Return the (x, y) coordinate for the center point of the cell that contains the specified text.  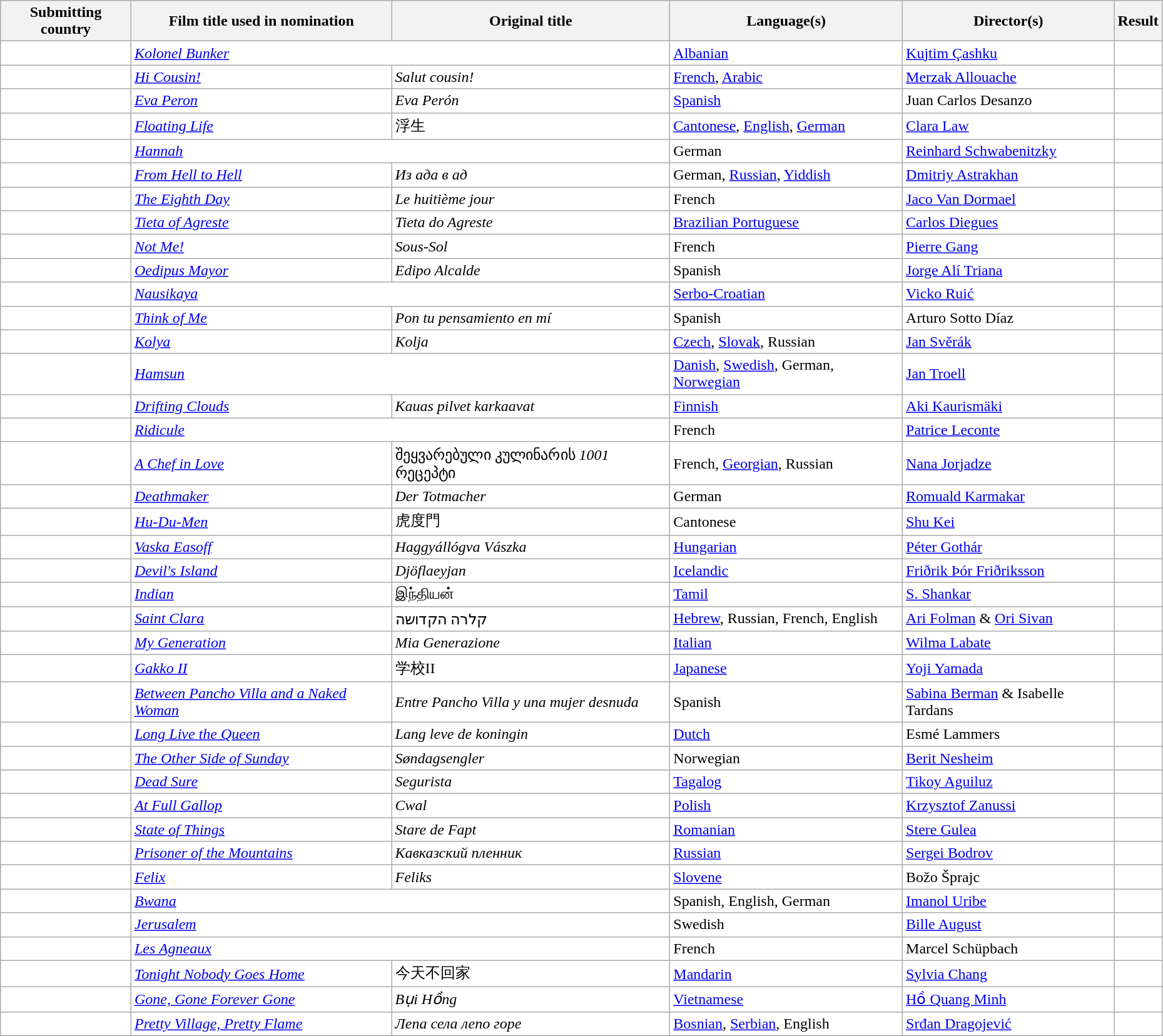
Friðrik Þór Friðriksson (1008, 571)
Deathmaker (262, 496)
French, Arabic (786, 77)
Original title (531, 21)
Russian (786, 853)
Dutch (786, 734)
The Other Side of Sunday (262, 758)
Feliks (531, 877)
Cantonese, English, German (786, 126)
Bụi Hồng (531, 1000)
Hu-Du-Men (262, 522)
Brazilian Portuguese (786, 223)
Les Agneaux (400, 948)
Hamsun (400, 374)
French, Georgian, Russian (786, 463)
Péter Gothár (1008, 547)
Krzysztof Zanussi (1008, 806)
My Generation (262, 643)
Из ада в ад (531, 175)
Juan Carlos Desanzo (1008, 101)
Saint Clara (262, 619)
Spanish, English, German (786, 901)
Kolonel Bunker (400, 53)
Hungarian (786, 547)
Indian (262, 594)
Merzak Allouache (1008, 77)
Hi Cousin! (262, 77)
Between Pancho Villa and a Naked Woman (262, 702)
Vicko Ruić (1008, 294)
Mandarin (786, 973)
Jan Svěrák (1008, 342)
Floating Life (262, 126)
Carlos Diegues (1008, 223)
Kauas pilvet karkaavat (531, 406)
Kujtim Çashku (1008, 53)
From Hell to Hell (262, 175)
Božo Šprajc (1008, 877)
Romanian (786, 830)
Kolja (531, 342)
Berit Nesheim (1008, 758)
Tieta do Agreste (531, 223)
浮生 (531, 126)
Arturo Sotto Díaz (1008, 318)
Jaco Van Dormael (1008, 199)
Sous-Sol (531, 246)
Swedish (786, 925)
Haggyállógva Vászka (531, 547)
Submitting country (66, 21)
Edipo Alcalde (531, 270)
Long Live the Queen (262, 734)
Patrice Leconte (1008, 430)
Ari Folman & Ori Sivan (1008, 619)
Kolya (262, 342)
Japanese (786, 668)
Finnish (786, 406)
Slovene (786, 877)
Tagalog (786, 782)
Serbo-Croatian (786, 294)
קלרה הקדושה (531, 619)
Not Me! (262, 246)
Bwana (400, 901)
Esmé Lammers (1008, 734)
Entre Pancho Villa y una mujer desnuda (531, 702)
Think of Me (262, 318)
Dmitriy Astrakhan (1008, 175)
Gakko II (262, 668)
Mia Generazione (531, 643)
Cantonese (786, 522)
Hồ Quang Minh (1008, 1000)
Wilma Labate (1008, 643)
Sergei Bodrov (1008, 853)
Eva Perón (531, 101)
Søndagsengler (531, 758)
Polish (786, 806)
Tamil (786, 594)
Felix (262, 877)
今天不回家 (531, 973)
Italian (786, 643)
இந்தியன் (531, 594)
Djöflaeyjan (531, 571)
Le huitième jour (531, 199)
Marcel Schüpbach (1008, 948)
A Chef in Love (262, 463)
At Full Gallop (262, 806)
学校II (531, 668)
Лепа села лепо горе (531, 1023)
The Eighth Day (262, 199)
Jerusalem (400, 925)
Oedipus Mayor (262, 270)
Reinhard Schwabenitzky (1008, 151)
Vietnamese (786, 1000)
Vaska Easoff (262, 547)
Bosnian, Serbian, English (786, 1023)
Jan Troell (1008, 374)
Sylvia Chang (1008, 973)
Director(s) (1008, 21)
Dead Sure (262, 782)
Lang leve de koningin (531, 734)
Segurista (531, 782)
Ridicule (400, 430)
Nana Jorjadze (1008, 463)
Result (1138, 21)
Кавказский пленник (531, 853)
Srđan Dragojević (1008, 1023)
Stare de Fapt (531, 830)
Gone, Gone Forever Gone (262, 1000)
Tikoy Aguiluz (1008, 782)
Albanian (786, 53)
Bille August (1008, 925)
Yoji Yamada (1008, 668)
Salut cousin! (531, 77)
Drifting Clouds (262, 406)
Hebrew, Russian, French, English (786, 619)
Shu Kei (1008, 522)
Sabina Berman & Isabelle Tardans (1008, 702)
Norwegian (786, 758)
German, Russian, Yiddish (786, 175)
Pierre Gang (1008, 246)
Cwal (531, 806)
Pon tu pensamiento en mí (531, 318)
虎度門 (531, 522)
Jorge Alí Triana (1008, 270)
Prisoner of the Mountains (262, 853)
Tonight Nobody Goes Home (262, 973)
შეყვარებული კულინარის 1001 რეცეპტი (531, 463)
S. Shankar (1008, 594)
Czech, Slovak, Russian (786, 342)
Eva Peron (262, 101)
Devil's Island (262, 571)
Der Totmacher (531, 496)
Pretty Village, Pretty Flame (262, 1023)
Icelandic (786, 571)
State of Things (262, 830)
Hannah (400, 151)
Imanol Uribe (1008, 901)
Stere Gulea (1008, 830)
Danish, Swedish, German, Norwegian (786, 374)
Clara Law (1008, 126)
Nausikaya (400, 294)
Film title used in nomination (262, 21)
Language(s) (786, 21)
Romuald Karmakar (1008, 496)
Aki Kaurismäki (1008, 406)
Tieta of Agreste (262, 223)
